Provide the (x, y) coordinate of the cell's center where the given text is located.  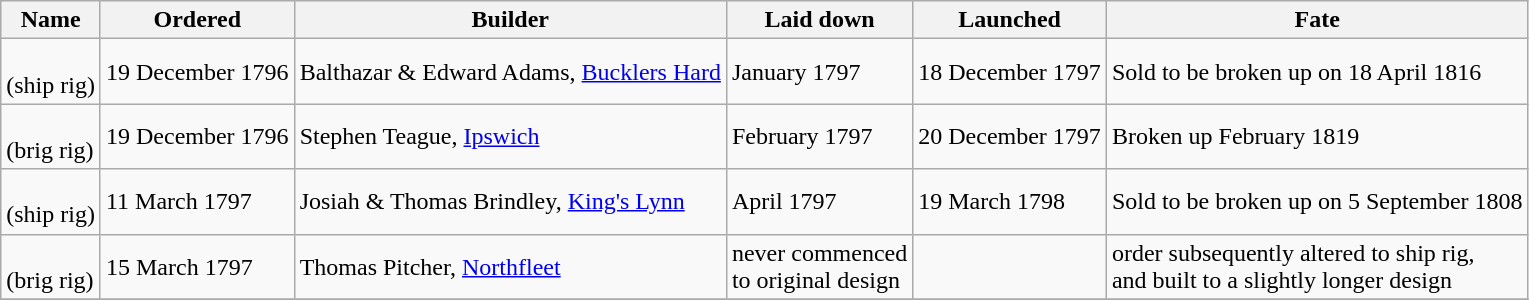
18 December 1797 (1010, 72)
Balthazar & Edward Adams, Bucklers Hard (510, 72)
15 March 1797 (197, 266)
Launched (1010, 20)
Thomas Pitcher, Northfleet (510, 266)
April 1797 (819, 202)
January 1797 (819, 72)
Builder (510, 20)
order subsequently altered to ship rig, and built to a slightly longer design (1317, 266)
Sold to be broken up on 5 September 1808 (1317, 202)
Fate (1317, 20)
19 March 1798 (1010, 202)
Ordered (197, 20)
Sold to be broken up on 18 April 1816 (1317, 72)
February 1797 (819, 136)
Name (51, 20)
Laid down (819, 20)
11 March 1797 (197, 202)
never commenced to original design (819, 266)
20 December 1797 (1010, 136)
Josiah & Thomas Brindley, King's Lynn (510, 202)
Stephen Teague, Ipswich (510, 136)
Broken up February 1819 (1317, 136)
